Locate the cell with the specified text and output its [X, Y] center coordinate. 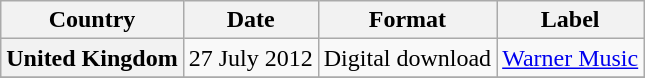
27 July 2012 [250, 58]
Digital download [407, 58]
United Kingdom [92, 58]
Warner Music [570, 58]
Format [407, 20]
Label [570, 20]
Date [250, 20]
Country [92, 20]
